Extract the (X, Y) coordinate from the center of the cell holding the provided text.  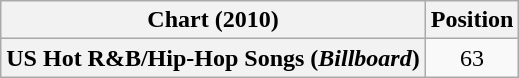
Chart (2010) (213, 20)
63 (472, 58)
Position (472, 20)
US Hot R&B/Hip-Hop Songs (Billboard) (213, 58)
